Scan for the cell matching the given text and deliver its (X, Y) coordinate at center. 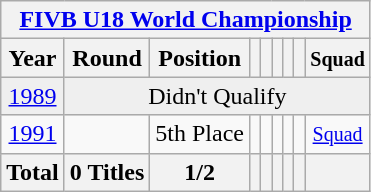
Round (107, 58)
Year (33, 58)
Total (33, 172)
Didn't Qualify (217, 96)
5th Place (200, 134)
1989 (33, 96)
Position (200, 58)
1/2 (200, 172)
FIVB U18 World Championship (186, 20)
0 Titles (107, 172)
1991 (33, 134)
